Search for the cell housing the specified text and yield its (x, y) center coordinate. 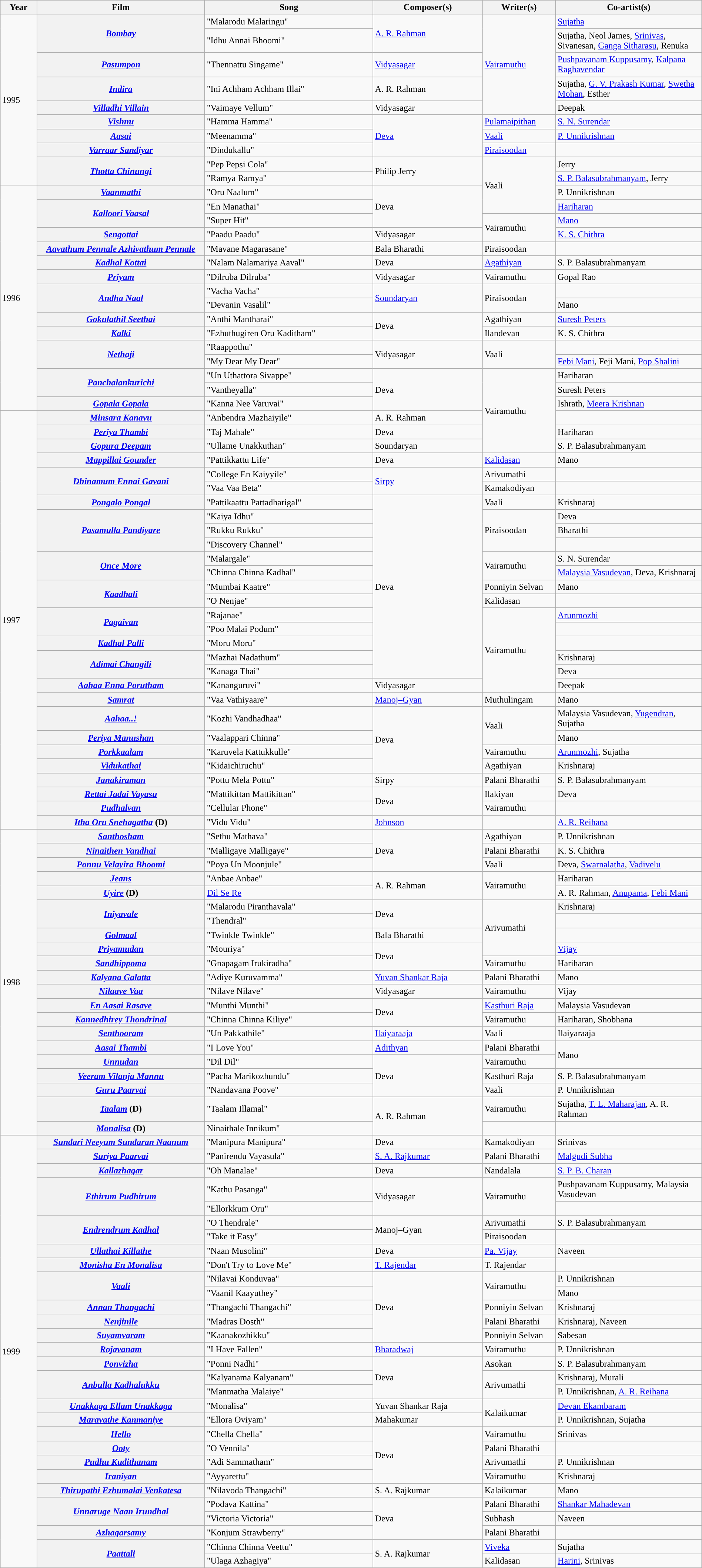
"I Love You" (289, 1048)
"Konjum Strawberry" (289, 1532)
Sengottai (121, 235)
Mahakumar (428, 1420)
"Podava Kattina" (289, 1504)
Adithyan (428, 1048)
1999 (19, 1352)
Samrat (121, 700)
"Nilavoda Thangachi" (289, 1490)
Monisha En Monalisa (121, 1265)
"Kozhi Vandhadhaa" (289, 719)
Gopal Rao (629, 277)
Suyamvaram (121, 1335)
S. P. B. Charan (629, 1170)
Vidukathai (121, 766)
"Rajanae" (289, 615)
Arunmozhi (629, 615)
"My Dear My Dear" (289, 361)
Senthooram (121, 1033)
Sabesan (629, 1335)
"Ellorkkum Oru" (289, 1209)
"Nandavana Poove" (289, 1090)
Indira (121, 89)
"Mumbai Kaatre" (289, 587)
"Adi Sammatham" (289, 1462)
"Dindukallu" (289, 150)
Porkkaalam (121, 752)
Sujatha, Neol James, Srinivas, Sivanesan, Ganga Sitharasu, Renuka (629, 41)
"Kathu Pasanga" (289, 1190)
"Vacha Vacha" (289, 291)
En Aasai Rasave (121, 1005)
Ullathai Killathe (121, 1251)
"Vaa Vaa Beta" (289, 488)
"Pacha Marikozhundu" (289, 1076)
"Chella Chella" (289, 1434)
"Adiye Kuruvamma" (289, 977)
Film (121, 7)
"Victoria Victoria" (289, 1518)
Varraar Sandiyar (121, 150)
"Thennattu Singame" (289, 64)
"Mattikittan Mattikittan" (289, 794)
"Ulaga Azhagiya" (289, 1561)
Annan Thangachi (121, 1307)
"Hamma Hamma" (289, 122)
Vishnu (121, 122)
P. Unnikrishnan, A. R. Reihana (629, 1392)
Co-artist(s) (629, 7)
"Kalyanama Kalyanam" (289, 1378)
"Devanin Vasalil" (289, 305)
"O Nenjae" (289, 601)
Rettai Jadai Vayasu (121, 794)
"Malligaye Malligaye" (289, 850)
Gokulathil Seethai (121, 319)
Paattali (121, 1554)
"Mavane Magarasane" (289, 249)
"Take it Easy" (289, 1237)
"Kanna Nee Varuvai" (289, 403)
Malaysia Vasudevan, Deva, Krishnaraj (629, 573)
Veeram Vilanja Mannu (121, 1076)
"Manmatha Malaiye" (289, 1392)
"Madras Dosth" (289, 1321)
"Mazhai Nadathum" (289, 657)
Sujatha, T. L. Maharajan, A. R. Rahman (629, 1109)
"Anbae Anbae" (289, 878)
"Dil Dil" (289, 1062)
Periya Manushan (121, 738)
"Kaiya Idhu" (289, 516)
"O Vennila" (289, 1448)
"Chinna Chinna Kiliye" (289, 1019)
"Malarodu Piranthavala" (289, 907)
Ponnu Velayira Bhoomi (121, 864)
Dil Se Re (289, 892)
Sujatha, G. V. Prakash Kumar, Swetha Mohan, Esther (629, 89)
Villadhi Villain (121, 108)
"Vaimaye Vellum" (289, 108)
Nandalala (519, 1170)
"Taalam Illamal" (289, 1109)
Mappillai Gounder (121, 460)
"Kananguruvi" (289, 686)
Pagaivan (121, 622)
Malaysia Vasudevan (629, 1005)
Pasamulla Pandiyare (121, 530)
P. Unnikrishnan, Sujatha (629, 1420)
Shankar Mahadevan (629, 1504)
"Anthi Mantharai" (289, 319)
Pushpavanam Kuppusamy, Kalpana Raghavendar (629, 64)
Jerry (629, 164)
"Idhu Annai Bhoomi" (289, 41)
Pongalo Pongal (121, 502)
"Nilave Nilave" (289, 991)
Krishnaraj, Murali (629, 1378)
Maravathe Kanmaniye (121, 1420)
Subhash (519, 1518)
"Karuvela Kattukkulle" (289, 752)
Ethirum Pudhirum (121, 1196)
Periya Thambi (121, 432)
Febi Mani, Feji Mani, Pop Shalini (629, 361)
"Ponni Nadhi" (289, 1363)
"Naan Musolini" (289, 1251)
Ilakiyan (519, 794)
"Monalisa" (289, 1406)
Composer(s) (428, 7)
Adimai Changili (121, 664)
"Rukku Rukku" (289, 530)
Hello (121, 1434)
"Taj Mahale" (289, 432)
Kadhal Palli (121, 643)
Priyamudan (121, 949)
"Pattikaattu Pattadharigal" (289, 502)
Iniyavale (121, 914)
A. R. Rahman, Anupama, Febi Mani (629, 892)
Aahaa..! (121, 719)
"Don't Try to Love Me" (289, 1265)
"Un Uthattora Sivappe" (289, 375)
Kalki (121, 333)
Pulamaipithan (519, 122)
Rojavanam (121, 1349)
"Kidaichiruchu" (289, 766)
1997 (19, 620)
"Cellular Phone" (289, 808)
Ninaithale Innikum" (289, 1128)
Sandhippoma (121, 963)
Dhinamum Ennai Gavani (121, 481)
"Malargale" (289, 559)
"Paadu Paadu" (289, 235)
Devan Ekambaram (629, 1406)
Thotta Chinungi (121, 171)
"Dilruba Dilruba" (289, 277)
Harini, Srinivas (629, 1561)
"Mouriya" (289, 949)
Endrendrum Kadhal (121, 1230)
"Nilavai Konduvaa" (289, 1279)
"Oru Naalum" (289, 192)
Guru Paarvai (121, 1090)
Malaysia Vasudevan, Yugendran, Sujatha (629, 719)
Pa. Vijay (519, 1251)
Asokan (519, 1363)
1995 (19, 100)
"Poo Malai Podum" (289, 629)
Jeans (121, 878)
Philip Jerry (428, 171)
"Meenamma" (289, 136)
Aasai Thambi (121, 1048)
"Ullame Unakkuthan" (289, 446)
Song (289, 7)
Aahaa Enna Porutham (121, 686)
Ninaithen Vandhai (121, 850)
"Ini Achham Achham Illai" (289, 89)
Kalloori Vaasal (121, 213)
Malgudi Subha (629, 1156)
Pasumpon (121, 64)
"Manipura Manipura" (289, 1142)
Nenjinile (121, 1321)
"Pep Pepsi Cola" (289, 164)
Kalyana Galatta (121, 977)
"Nalam Nalamariya Aaval" (289, 263)
"Ramya Ramya" (289, 178)
"Twinkle Twinkle" (289, 935)
Bharathi (629, 530)
Bharadwaj (428, 1349)
Santhosham (121, 836)
Vaanmathi (121, 192)
Azhagarsamy (121, 1532)
"Vantheyalla" (289, 389)
Sundari Neeyum Sundaran Naanum (121, 1142)
"Kanaga Thai" (289, 671)
"Chinna Chinna Veettu" (289, 1547)
"Ellora Oviyam" (289, 1420)
1998 (19, 982)
1996 (19, 298)
Thirupathi Ezhumalai Venkatesa (121, 1490)
Muthulingam (519, 700)
Pudhu Kudithanam (121, 1462)
Krishnaraj, Naveen (629, 1321)
Unnaruge Naan Irundhal (121, 1511)
"Gnapagam Irukiradha" (289, 963)
Janakiraman (121, 780)
"Poya Un Moonjule" (289, 864)
Uyire (D) (121, 892)
"Thangachi Thangachi" (289, 1307)
Minsara Kanavu (121, 418)
"Pattikkattu Life" (289, 460)
Year (19, 7)
Arunmozhi, Sujatha (629, 752)
"Vaalappari Chinna" (289, 738)
Kadhal Kottai (121, 263)
Ponvizha (121, 1363)
"En Manathai" (289, 206)
"Vaanil Kaayuthey" (289, 1293)
"Raappothu" (289, 347)
Monalisa (D) (121, 1128)
"Malarodu Malaringu" (289, 21)
Gopala Gopala (121, 403)
Priyam (121, 277)
A. R. Reihana (629, 822)
Itha Oru Snehagatha (D) (121, 822)
Unakkaga Ellam Unakkaga (121, 1406)
"Moru Moru" (289, 643)
"Ayyarettu" (289, 1476)
Anbulla Kadhalukku (121, 1385)
"Un Pakkathile" (289, 1033)
Nilaave Vaa (121, 991)
"Thendral" (289, 921)
Ishrath, Meera Krishnan (629, 403)
Panchalankurichi (121, 382)
"Vaa Vathiyaare" (289, 700)
Aavathum Pennale Azhivathum Pennale (121, 249)
Bombay (121, 33)
"Pottu Mela Pottu" (289, 780)
"I Have Fallen" (289, 1349)
Suriya Paarvai (121, 1156)
"Ezhuthugiren Oru Kaditham" (289, 333)
Nethaji (121, 354)
Iraniyan (121, 1476)
Gopura Deepam (121, 446)
"Super Hit" (289, 221)
S. P. Balasubrahmanyam, Jerry (629, 178)
"Kaanakozhikku" (289, 1335)
Kallazhagar (121, 1170)
Deva, Swarnalatha, Vadivelu (629, 864)
"Discovery Channel" (289, 545)
Pushpavanam Kuppusamy, Malaysia Vasudevan (629, 1190)
Pudhalvan (121, 808)
Unnudan (121, 1062)
"Chinna Chinna Kadhal" (289, 573)
Kaadhali (121, 594)
Viveka (519, 1547)
"Munthi Munthi" (289, 1005)
"Vidu Vidu" (289, 822)
Johnson (428, 822)
Taalam (D) (121, 1109)
"Panirendu Vayasula" (289, 1156)
"Sethu Mathava" (289, 836)
Andha Naal (121, 298)
Once More (121, 566)
"O Thendrale" (289, 1223)
"Anbendra Mazhaiyile" (289, 418)
Writer(s) (519, 7)
Kannedhirey Thondrinal (121, 1019)
"Oh Manalae" (289, 1170)
Golmaal (121, 935)
Hariharan, Shobhana (629, 1019)
Ooty (121, 1448)
Aasai (121, 136)
Ilandevan (519, 333)
"College En Kaiyyile" (289, 474)
